Provide the (X, Y) coordinate of the cell's center where the given text is located.  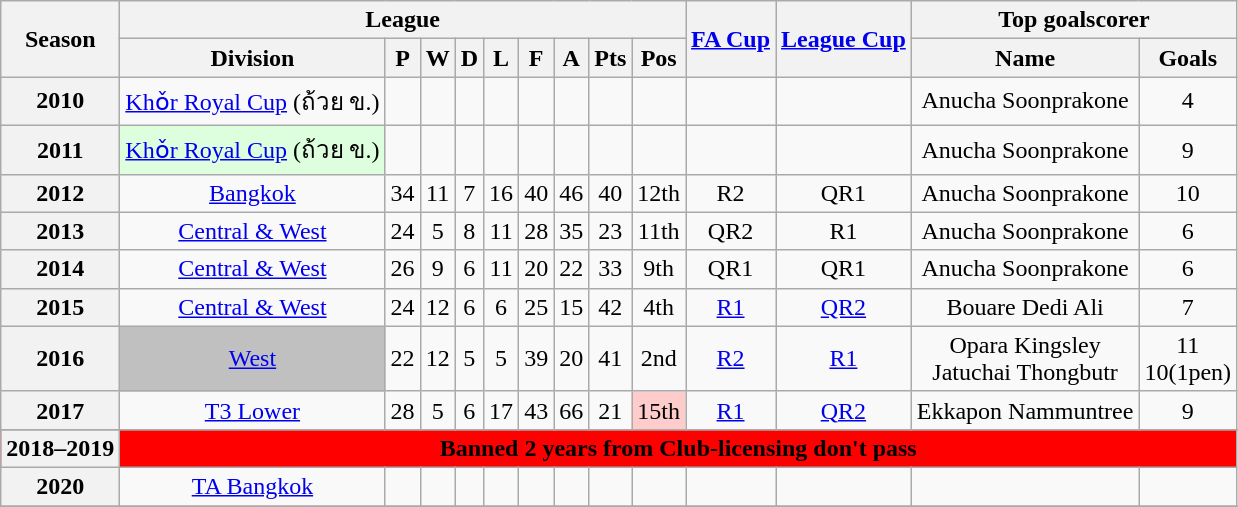
League Cup (844, 39)
Pos (659, 58)
15th (659, 410)
4th (659, 307)
Bangkok (252, 193)
42 (610, 307)
Bouare Dedi Ali (1025, 307)
2010 (60, 102)
Ekkapon Nammuntree (1025, 410)
46 (572, 193)
15 (572, 307)
F (536, 58)
Pts (610, 58)
21 (610, 410)
Goals (1188, 58)
41 (610, 358)
34 (402, 193)
Banned 2 years from Club-licensing don't pass (678, 448)
2014 (60, 269)
66 (572, 410)
West (252, 358)
2016 (60, 358)
P (402, 58)
12th (659, 193)
2013 (60, 231)
11th (659, 231)
25 (536, 307)
D (469, 58)
2011 (60, 150)
Top goalscorer (1074, 20)
Name (1025, 58)
33 (610, 269)
26 (402, 269)
FA Cup (731, 39)
W (438, 58)
A (572, 58)
4 (1188, 102)
23 (610, 231)
43 (536, 410)
TA Bangkok (252, 486)
1110(1pen) (1188, 358)
Opara KingsleyJatuchai Thongbutr (1025, 358)
2nd (659, 358)
Season (60, 39)
10 (1188, 193)
8 (469, 231)
League (403, 20)
2015 (60, 307)
16 (502, 193)
2017 (60, 410)
39 (536, 358)
Division (252, 58)
2020 (60, 486)
L (502, 58)
2018–2019 (60, 448)
2012 (60, 193)
9th (659, 269)
17 (502, 410)
35 (572, 231)
T3 Lower (252, 410)
